Return (x, y) of the center of cell containing provided text 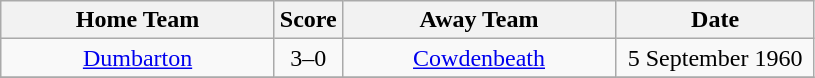
3–0 (308, 58)
Date (716, 20)
Cowdenbeath (479, 58)
Home Team (138, 20)
Away Team (479, 20)
Score (308, 20)
5 September 1960 (716, 58)
Dumbarton (138, 58)
